Provide the (x, y) coordinate of the cell's center where the given text is located.  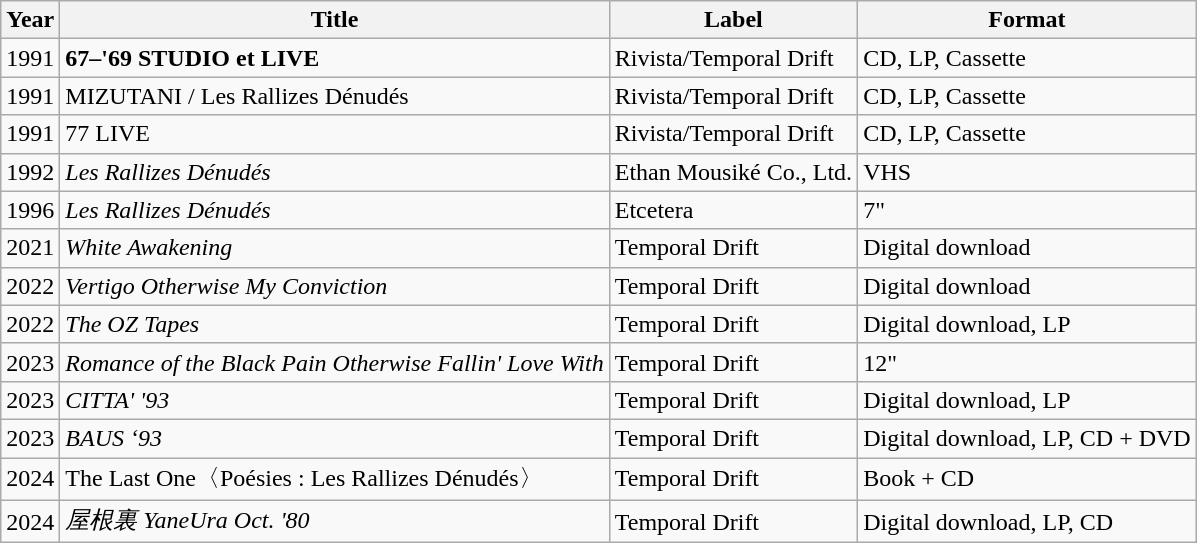
屋根裏 YaneUra Oct. '80 (334, 522)
Book + CD (1028, 480)
Digital download, LP, CD (1028, 522)
Label (733, 20)
12" (1028, 362)
Vertigo Otherwise My Conviction (334, 286)
Title (334, 20)
Ethan Mousiké Co., Ltd. (733, 172)
7" (1028, 210)
1996 (30, 210)
Etcetera (733, 210)
2021 (30, 248)
The Last One〈Poésies : Les Rallizes Dénudés〉 (334, 480)
Year (30, 20)
CITTA' '93 (334, 400)
Format (1028, 20)
67–'69 STUDIO et LIVE (334, 58)
77 LIVE (334, 134)
The OZ Tapes (334, 324)
Romance of the Black Pain Otherwise Fallin' Love With (334, 362)
MIZUTANI / Les Rallizes Dénudés (334, 96)
Digital download, LP, CD + DVD (1028, 438)
VHS (1028, 172)
White Awakening (334, 248)
BAUS ‘93 (334, 438)
1992 (30, 172)
